For the text-containing cell, return its midpoint in (x, y) coordinate format. 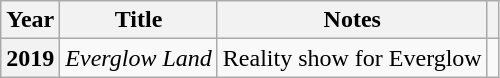
Reality show for Everglow (352, 58)
Year (30, 20)
Notes (352, 20)
Everglow Land (139, 58)
2019 (30, 58)
Title (139, 20)
